Output the [x, y] coordinate of the center of the cell containing the given text.  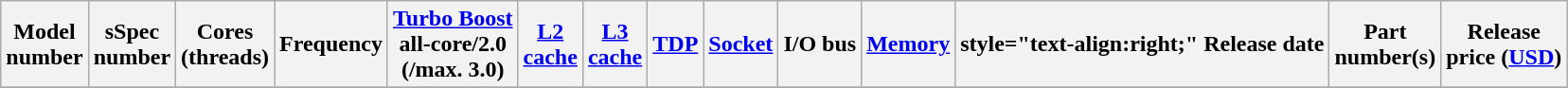
L3cache [615, 44]
Modelnumber [45, 44]
Releaseprice (USD) [1504, 44]
L2cache [550, 44]
TDP [676, 44]
Socket [740, 44]
style="text-align:right;" Release date [1142, 44]
I/O bus [820, 44]
Cores(threads) [225, 44]
Memory [909, 44]
Partnumber(s) [1385, 44]
Frequency [331, 44]
sSpecnumber [132, 44]
Turbo Boostall-core/2.0(/max. 3.0) [453, 44]
